Pinpoint the cell where the given text exists, returning its (x, y) midpoint coordinate. 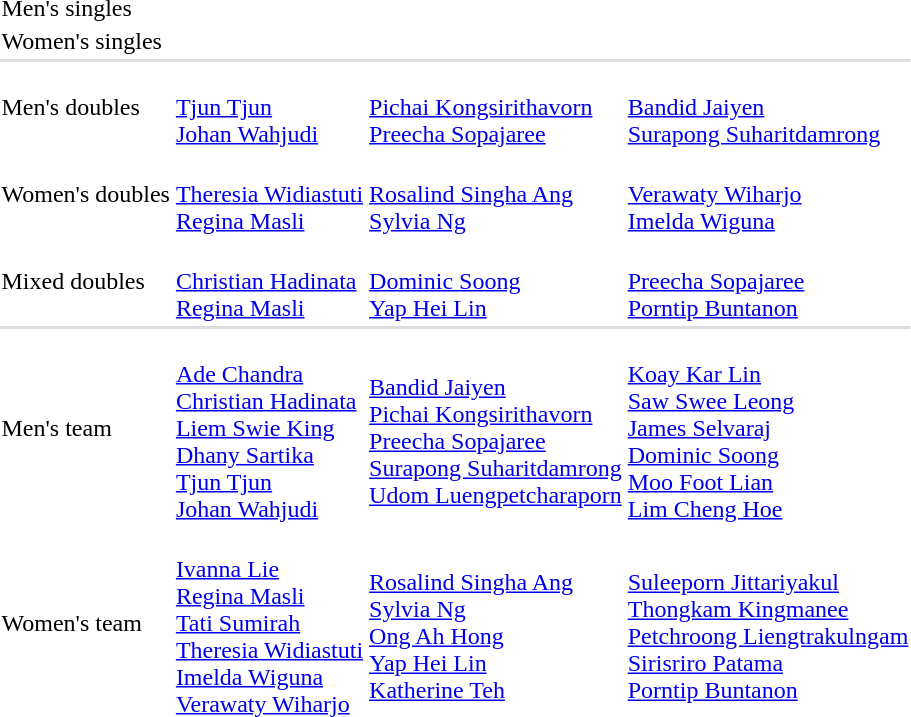
Dominic SoongYap Hei Lin (496, 281)
Mixed doubles (86, 281)
Women's singles (86, 41)
Ade ChandraChristian HadinataLiem Swie KingDhany SartikaTjun TjunJohan Wahjudi (269, 428)
Rosalind Singha AngSylvia Ng (496, 194)
Theresia WidiastutiRegina Masli (269, 194)
Koay Kar LinSaw Swee LeongJames SelvarajDominic SoongMoo Foot LianLim Cheng Hoe (768, 428)
Women's doubles (86, 194)
Preecha SopajareePorntip Buntanon (768, 281)
Men's doubles (86, 107)
Men's team (86, 428)
Tjun TjunJohan Wahjudi (269, 107)
Christian HadinataRegina Masli (269, 281)
Pichai KongsirithavornPreecha Sopajaree (496, 107)
Bandid JaiyenPichai KongsirithavornPreecha SopajareeSurapong SuharitdamrongUdom Luengpetcharaporn (496, 428)
Verawaty WiharjoImelda Wiguna (768, 194)
Bandid JaiyenSurapong Suharitdamrong (768, 107)
